Return the (x, y) coordinate for the center point of the cell that contains the specified text.  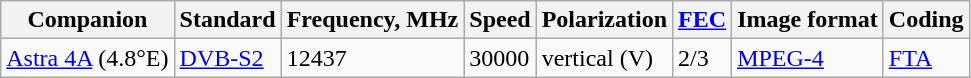
Image format (808, 20)
Polarization (604, 20)
Standard (228, 20)
vertical (V) (604, 58)
FTA (926, 58)
30000 (500, 58)
Frequency, MHz (372, 20)
12437 (372, 58)
DVB-S2 (228, 58)
Companion (88, 20)
2/3 (702, 58)
FEC (702, 20)
Coding (926, 20)
MPEG-4 (808, 58)
Speed (500, 20)
Astra 4A (4.8°E) (88, 58)
